Extract the (X, Y) coordinate from the center of the cell holding the provided text.  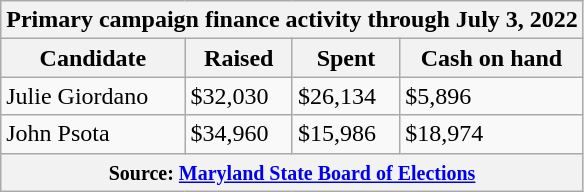
$15,986 (346, 134)
$34,960 (238, 134)
Primary campaign finance activity through July 3, 2022 (292, 20)
Cash on hand (492, 58)
Julie Giordano (93, 96)
Spent (346, 58)
Source: Maryland State Board of Elections (292, 172)
Candidate (93, 58)
$5,896 (492, 96)
$18,974 (492, 134)
$32,030 (238, 96)
John Psota (93, 134)
$26,134 (346, 96)
Raised (238, 58)
